Search for the cell housing the specified text and yield its [X, Y] center coordinate. 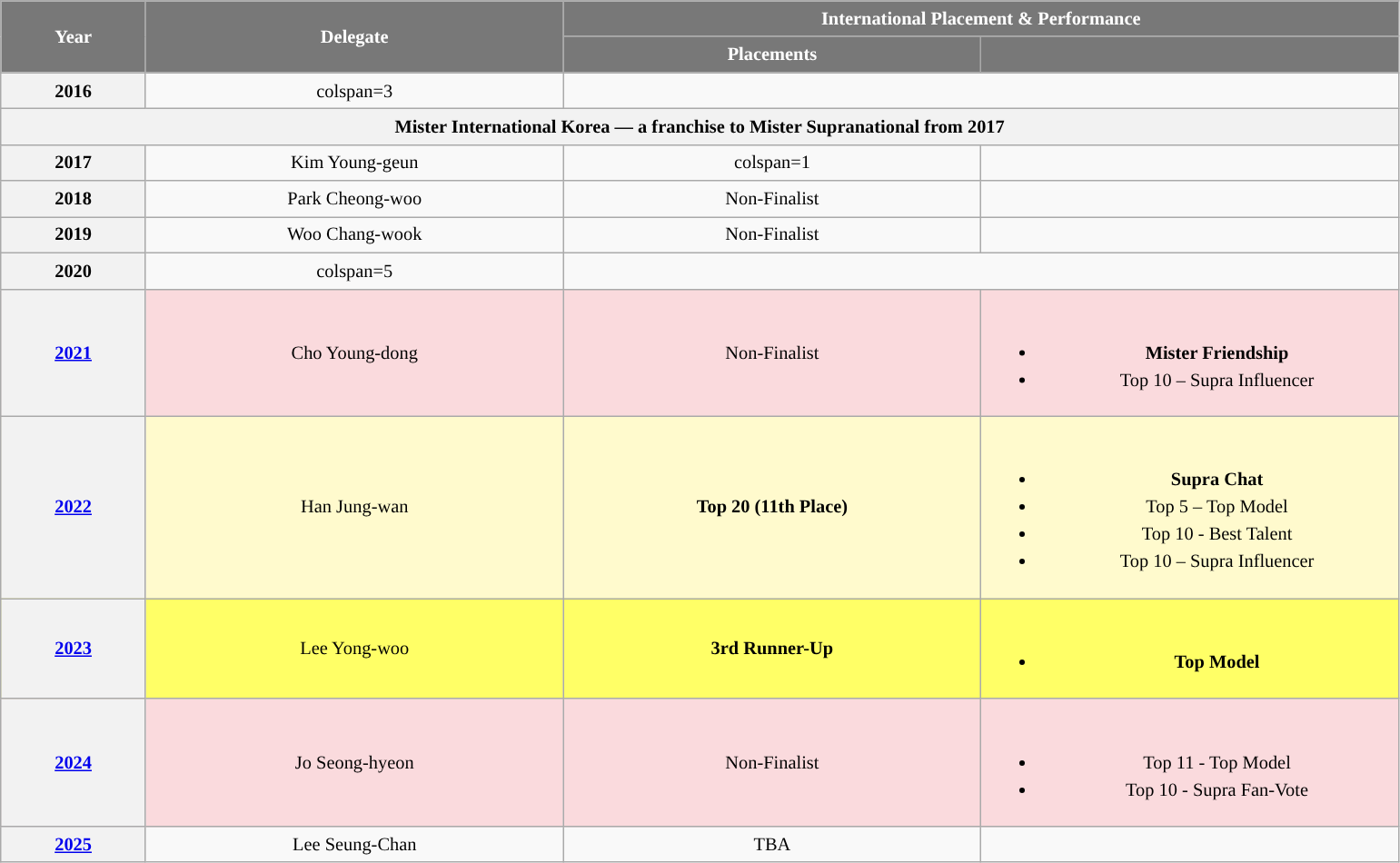
TBA [772, 844]
2020 [74, 271]
Cho Young-dong [354, 352]
Kim Young-geun [354, 163]
colspan=1 [772, 163]
2016 [74, 91]
colspan=5 [354, 271]
Year [74, 36]
colspan=3 [354, 91]
2019 [74, 234]
Mister International Korea — a franchise to Mister Supranational from 2017 [700, 126]
Woo Chang-wook [354, 234]
International Placement & Performance [981, 18]
Delegate [354, 36]
2025 [74, 844]
2024 [74, 762]
Mister FriendshipTop 10 – Supra Influencer [1190, 352]
Top 20 (11th Place) [772, 507]
Top Model [1190, 648]
2023 [74, 648]
2021 [74, 352]
Placements [772, 55]
Supra ChatTop 5 – Top ModelTop 10 - Best TalentTop 10 – Supra Influencer [1190, 507]
3rd Runner-Up [772, 648]
2017 [74, 163]
2018 [74, 199]
Top 11 - Top ModelTop 10 - Supra Fan-Vote [1190, 762]
Jo Seong-hyeon [354, 762]
2022 [74, 507]
Han Jung-wan [354, 507]
Park Cheong-woo [354, 199]
Lee Seung-Chan [354, 844]
Lee Yong-woo [354, 648]
